Capture the cell that displays the provided text and extract its (x, y) central coordinate. 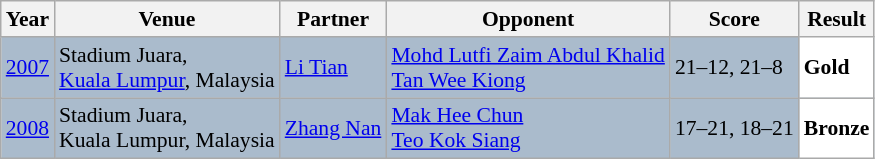
Year (28, 19)
2008 (28, 128)
Mohd Lutfi Zaim Abdul Khalid Tan Wee Kiong (528, 68)
Partner (334, 19)
Mak Hee Chun Teo Kok Siang (528, 128)
Bronze (837, 128)
21–12, 21–8 (734, 68)
Gold (837, 68)
2007 (28, 68)
Score (734, 19)
Result (837, 19)
17–21, 18–21 (734, 128)
Venue (167, 19)
Zhang Nan (334, 128)
Opponent (528, 19)
Li Tian (334, 68)
